Extract the (X, Y) coordinate from the center of the cell holding the provided text.  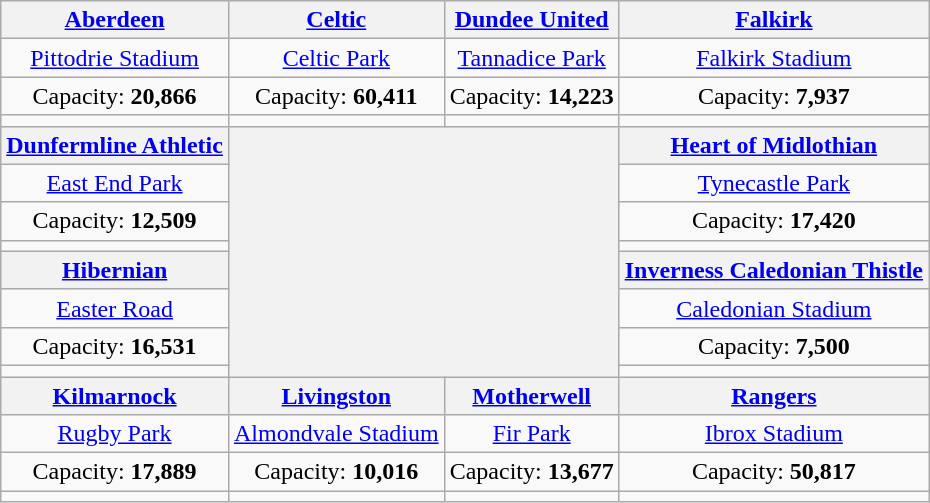
Ibrox Stadium (774, 434)
Capacity: 7,500 (774, 346)
Falkirk (774, 20)
Motherwell (532, 395)
Capacity: 17,420 (774, 221)
Capacity: 14,223 (532, 96)
Capacity: 10,016 (336, 472)
Dunfermline Athletic (115, 145)
Livingston (336, 395)
Capacity: 17,889 (115, 472)
Capacity: 60,411 (336, 96)
Pittodrie Stadium (115, 58)
Tynecastle Park (774, 183)
East End Park (115, 183)
Capacity: 16,531 (115, 346)
Kilmarnock (115, 395)
Caledonian Stadium (774, 308)
Rangers (774, 395)
Capacity: 12,509 (115, 221)
Hibernian (115, 270)
Rugby Park (115, 434)
Capacity: 50,817 (774, 472)
Fir Park (532, 434)
Aberdeen (115, 20)
Celtic (336, 20)
Celtic Park (336, 58)
Easter Road (115, 308)
Falkirk Stadium (774, 58)
Almondvale Stadium (336, 434)
Heart of Midlothian (774, 145)
Capacity: 7,937 (774, 96)
Dundee United (532, 20)
Inverness Caledonian Thistle (774, 270)
Capacity: 20,866 (115, 96)
Tannadice Park (532, 58)
Capacity: 13,677 (532, 472)
